Determine the [X, Y] coordinate at the center of the cell enclosing the given text.  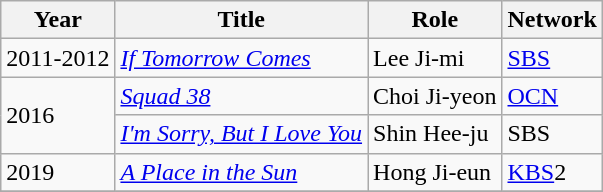
2019 [58, 172]
Shin Hee-ju [435, 134]
Hong Ji-eun [435, 172]
I'm Sorry, But I Love You [242, 134]
OCN [552, 96]
Role [435, 20]
Choi Ji-yeon [435, 96]
Network [552, 20]
2016 [58, 115]
2011-2012 [58, 58]
Title [242, 20]
Lee Ji-mi [435, 58]
Squad 38 [242, 96]
Year [58, 20]
KBS2 [552, 172]
A Place in the Sun [242, 172]
If Tomorrow Comes [242, 58]
